Extract the (x, y) coordinate from the center of the cell holding the provided text.  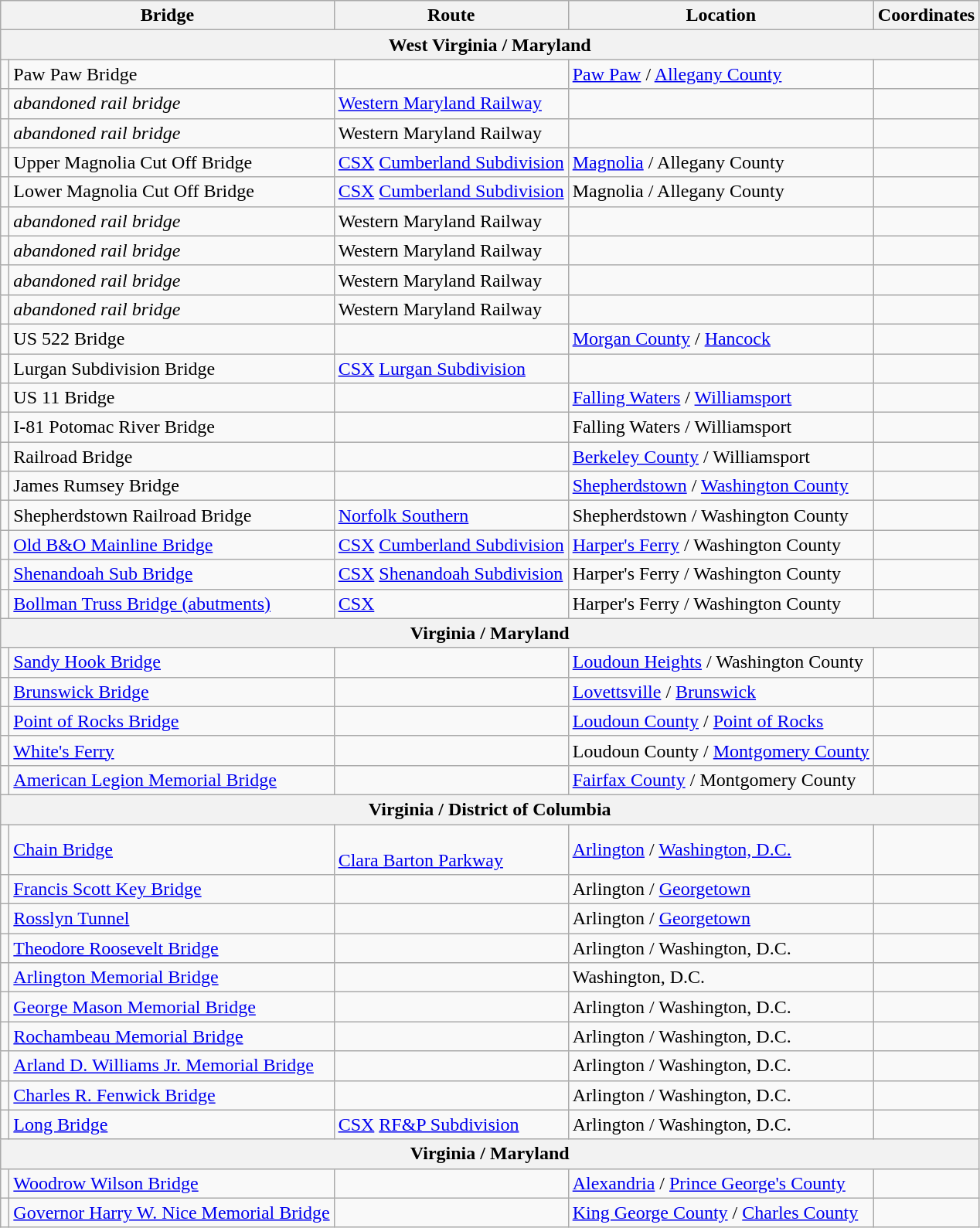
Shepherdstown Railroad Bridge (172, 515)
CSX (451, 604)
Lurgan Subdivision Bridge (172, 369)
Point of Rocks Bridge (172, 721)
Location (720, 15)
Bridge (167, 15)
Woodrow Wilson Bridge (172, 1183)
Governor Harry W. Nice Memorial Bridge (172, 1213)
Route (451, 15)
Alexandria / Prince George's County (720, 1183)
Theodore Roosevelt Bridge (172, 948)
Old B&O Mainline Bridge (172, 545)
Loudoun County / Montgomery County (720, 750)
Paw Paw / Allegany County (720, 74)
Berkeley County / Williamsport (720, 457)
I-81 Potomac River Bridge (172, 427)
Coordinates (926, 15)
US 522 Bridge (172, 338)
Paw Paw Bridge (172, 74)
Rochambeau Memorial Bridge (172, 1036)
Rosslyn Tunnel (172, 919)
Francis Scott Key Bridge (172, 890)
Lower Magnolia Cut Off Bridge (172, 192)
Norfolk Southern (451, 515)
CSX Shenandoah Subdivision (451, 574)
Fairfax County / Montgomery County (720, 780)
American Legion Memorial Bridge (172, 780)
Morgan County / Hancock (720, 338)
Railroad Bridge (172, 457)
Sandy Hook Bridge (172, 662)
James Rumsey Bridge (172, 486)
Loudoun County / Point of Rocks (720, 721)
Bollman Truss Bridge (abutments) (172, 604)
King George County / Charles County (720, 1213)
Shenandoah Sub Bridge (172, 574)
Washington, D.C. (720, 978)
Clara Barton Parkway (451, 849)
West Virginia / Maryland (490, 45)
Arlington Memorial Bridge (172, 978)
Lovettsville / Brunswick (720, 692)
White's Ferry (172, 750)
CSX Lurgan Subdivision (451, 369)
CSX RF&P Subdivision (451, 1124)
Loudoun Heights / Washington County (720, 662)
US 11 Bridge (172, 398)
Charles R. Fenwick Bridge (172, 1095)
Long Bridge (172, 1124)
George Mason Memorial Bridge (172, 1007)
Brunswick Bridge (172, 692)
Upper Magnolia Cut Off Bridge (172, 162)
Virginia / District of Columbia (490, 809)
Arland D. Williams Jr. Memorial Bridge (172, 1066)
Chain Bridge (172, 849)
